Extract the [X, Y] coordinate from the center of the cell holding the provided text.  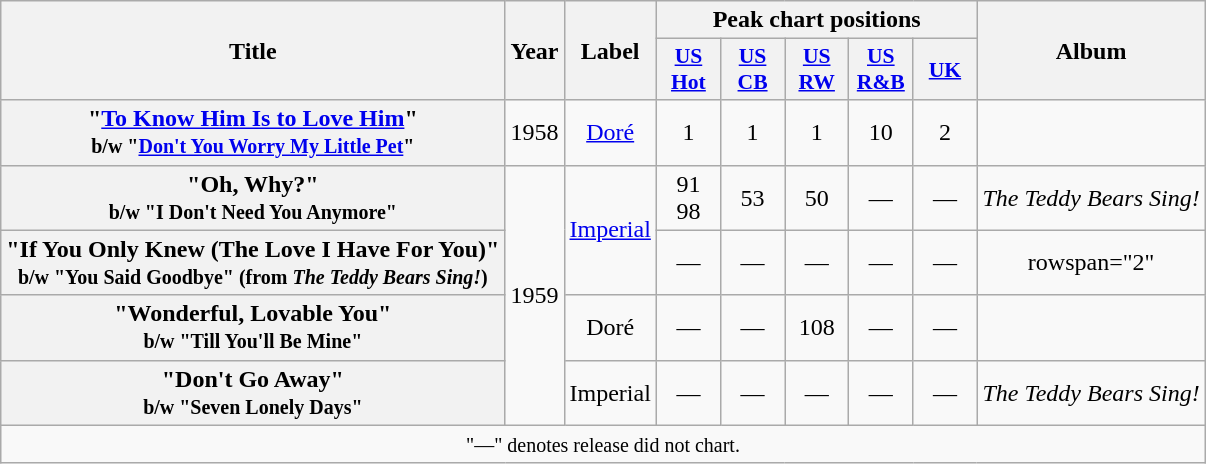
"To Know Him Is to Love Him"b/w "Don't You Worry My Little Pet" [253, 132]
"Wonderful, Lovable You"b/w "Till You'll Be Mine" [253, 328]
108 [817, 328]
"Don't Go Away"b/w "Seven Lonely Days" [253, 392]
53 [752, 198]
Peak chart positions [816, 20]
rowspan="2" [1091, 262]
Album [1091, 50]
UK [945, 70]
2 [945, 132]
10 [881, 132]
"—" denotes release did not chart. [603, 444]
Title [253, 50]
50 [817, 198]
USCB [752, 70]
"If You Only Knew (The Love I Have For You)"b/w "You Said Goodbye" (from The Teddy Bears Sing!) [253, 262]
1958 [534, 132]
9198 [688, 198]
Label [610, 50]
1959 [534, 295]
USR&B [881, 70]
USHot [688, 70]
USRW [817, 70]
Year [534, 50]
"Oh, Why?"b/w "I Don't Need You Anymore" [253, 198]
